Scan for the cell matching the given text and deliver its (x, y) coordinate at center. 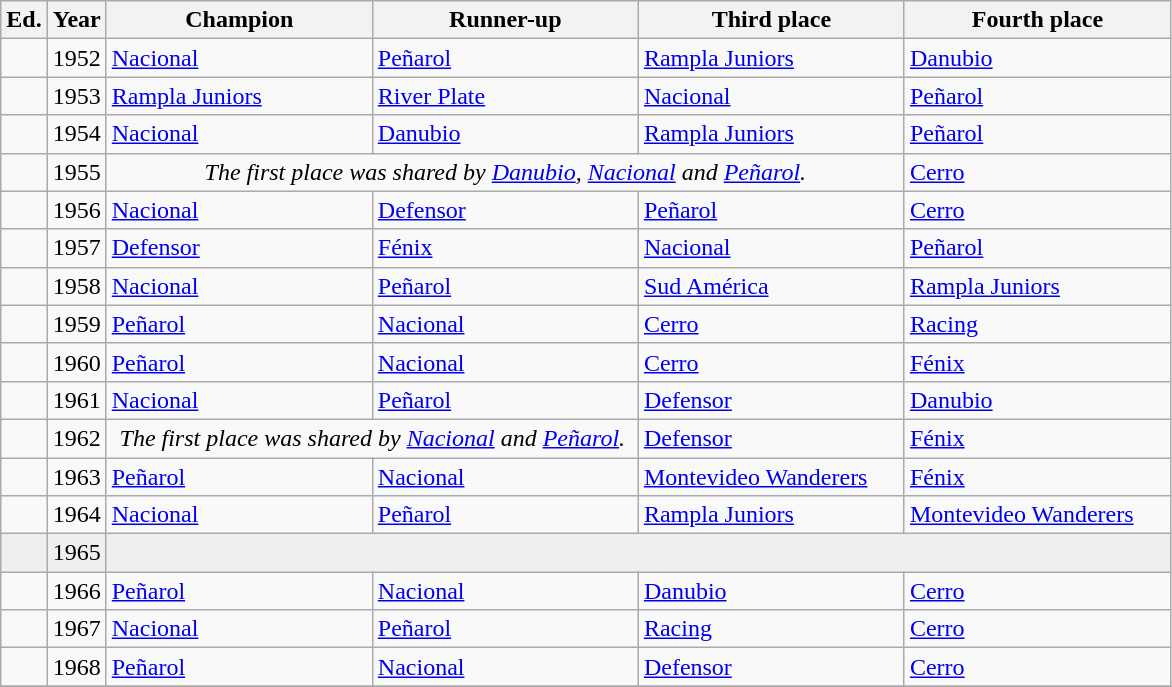
1968 (76, 667)
1961 (76, 400)
River Plate (505, 96)
1967 (76, 629)
1959 (76, 324)
1965 (76, 553)
Runner-up (505, 20)
Sud América (771, 286)
1962 (76, 438)
Year (76, 20)
1964 (76, 515)
1966 (76, 591)
1963 (76, 477)
1958 (76, 286)
Ed. (24, 20)
1955 (76, 172)
1956 (76, 210)
Champion (239, 20)
1954 (76, 134)
Fourth place (1037, 20)
The first place was shared by Nacional and Peñarol. (372, 438)
1953 (76, 96)
Third place (771, 20)
1952 (76, 58)
1957 (76, 248)
1960 (76, 362)
The first place was shared by Danubio, Nacional and Peñarol. (505, 172)
